Capture the cell that displays the provided text and extract its [x, y] central coordinate. 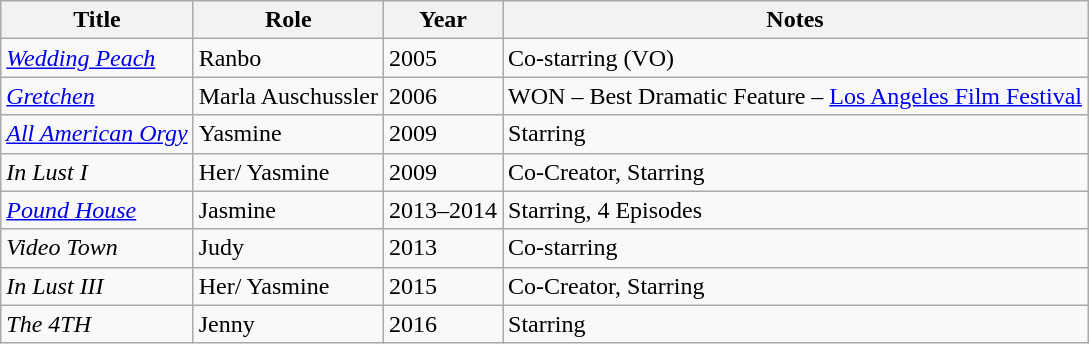
In Lust III [97, 286]
Wedding Peach [97, 58]
Year [442, 20]
2013 [442, 248]
Title [97, 20]
Ranbo [288, 58]
Role [288, 20]
Marla Auschussler [288, 96]
All American Orgy [97, 134]
In Lust I [97, 172]
Video Town [97, 248]
Notes [796, 20]
Co-starring (VO) [796, 58]
2016 [442, 324]
Jenny [288, 324]
Starring, 4 Episodes [796, 210]
2005 [442, 58]
Co-starring [796, 248]
2015 [442, 286]
Judy [288, 248]
Jasmine [288, 210]
Pound House [97, 210]
2013–2014 [442, 210]
The 4TH [97, 324]
Gretchen [97, 96]
2006 [442, 96]
Yasmine [288, 134]
WON – Best Dramatic Feature – Los Angeles Film Festival [796, 96]
